For the text-containing cell, return its midpoint in (x, y) coordinate format. 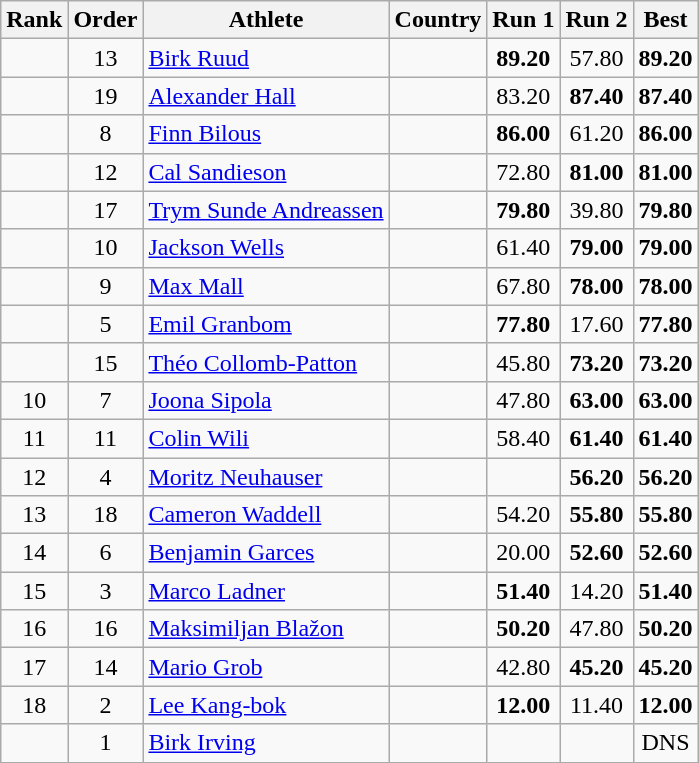
Jackson Wells (266, 248)
11.40 (596, 705)
Birk Ruud (266, 58)
Athlete (266, 20)
Rank (34, 20)
Finn Bilous (266, 134)
2 (106, 705)
Cal Sandieson (266, 172)
72.80 (524, 172)
Alexander Hall (266, 96)
58.40 (524, 438)
83.20 (524, 96)
Benjamin Garces (266, 553)
20.00 (524, 553)
6 (106, 553)
4 (106, 477)
3 (106, 591)
Maksimiljan Blažon (266, 629)
17.60 (596, 324)
Colin Wili (266, 438)
Max Mall (266, 286)
Mario Grob (266, 667)
Lee Kang-bok (266, 705)
Emil Granbom (266, 324)
42.80 (524, 667)
45.80 (524, 362)
Joona Sipola (266, 400)
57.80 (596, 58)
7 (106, 400)
Théo Collomb-Patton (266, 362)
Order (106, 20)
8 (106, 134)
1 (106, 743)
5 (106, 324)
Run 2 (596, 20)
54.20 (524, 515)
DNS (666, 743)
Country (438, 20)
14.20 (596, 591)
Trym Sunde Andreassen (266, 210)
Birk Irving (266, 743)
Best (666, 20)
61.20 (596, 134)
Cameron Waddell (266, 515)
39.80 (596, 210)
Moritz Neuhauser (266, 477)
Run 1 (524, 20)
9 (106, 286)
67.80 (524, 286)
Marco Ladner (266, 591)
19 (106, 96)
